Extract the (x, y) coordinate from the center of the cell holding the provided text.  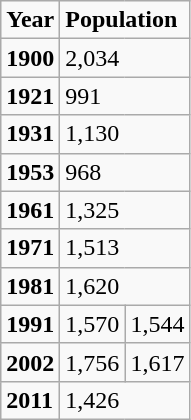
968 (125, 172)
1,426 (125, 400)
1,513 (125, 248)
1,570 (92, 324)
1931 (30, 134)
1,620 (125, 286)
991 (125, 96)
Population (125, 20)
2002 (30, 362)
Year (30, 20)
1971 (30, 248)
1,325 (125, 210)
1,756 (92, 362)
1,617 (158, 362)
1,130 (125, 134)
1921 (30, 96)
2,034 (125, 58)
1900 (30, 58)
1981 (30, 286)
1,544 (158, 324)
2011 (30, 400)
1961 (30, 210)
1991 (30, 324)
1953 (30, 172)
